Extract the (x, y) coordinate from the center of the cell holding the provided text.  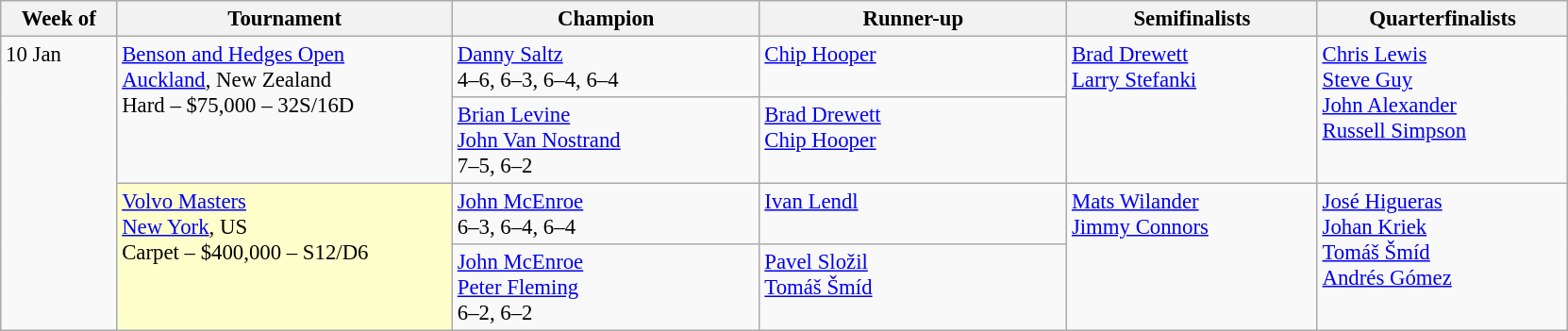
Brad Drewett Larry Stefanki (1193, 110)
Chip Hooper (913, 68)
John McEnroe 6–3, 6–4, 6–4 (606, 215)
Champion (606, 19)
Brian Levine John Van Nostrand 7–5, 6–2 (606, 141)
Quarterfinalists (1443, 19)
Semifinalists (1193, 19)
Brad Drewett Chip Hooper (913, 141)
Volvo Masters New York, US Carpet – $400,000 – S12/D6 (285, 257)
Runner-up (913, 19)
Tournament (285, 19)
Week of (58, 19)
Mats Wilander Jimmy Connors (1193, 257)
Chris Lewis Steve Guy John Alexander Russell Simpson (1443, 110)
Benson and Hedges Open Auckland, New Zealand Hard – $75,000 – 32S/16D (285, 110)
John McEnroe Peter Fleming 6–2, 6–2 (606, 288)
10 Jan (58, 184)
Ivan Lendl (913, 215)
Danny Saltz 4–6, 6–3, 6–4, 6–4 (606, 68)
José Higueras Johan Kriek Tomáš Šmíd Andrés Gómez (1443, 257)
Pavel Složil Tomáš Šmíd (913, 288)
